Determine the (X, Y) coordinate at the center of the cell enclosing the given text.  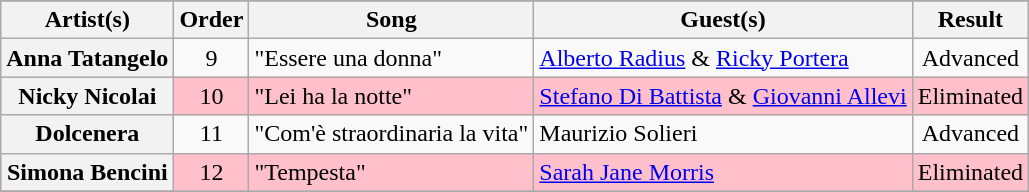
Simona Bencini (88, 172)
"Com'è straordinaria la vita" (392, 134)
Sarah Jane Morris (723, 172)
12 (212, 172)
Anna Tatangelo (88, 58)
Dolcenera (88, 134)
9 (212, 58)
Guest(s) (723, 20)
"Tempesta" (392, 172)
Artist(s) (88, 20)
"Lei ha la notte" (392, 96)
"Essere una donna" (392, 58)
Result (970, 20)
Song (392, 20)
11 (212, 134)
Alberto Radius & Ricky Portera (723, 58)
10 (212, 96)
Nicky Nicolai (88, 96)
Order (212, 20)
Maurizio Solieri (723, 134)
Stefano Di Battista & Giovanni Allevi (723, 96)
